Return [X, Y] of the center of cell containing provided text 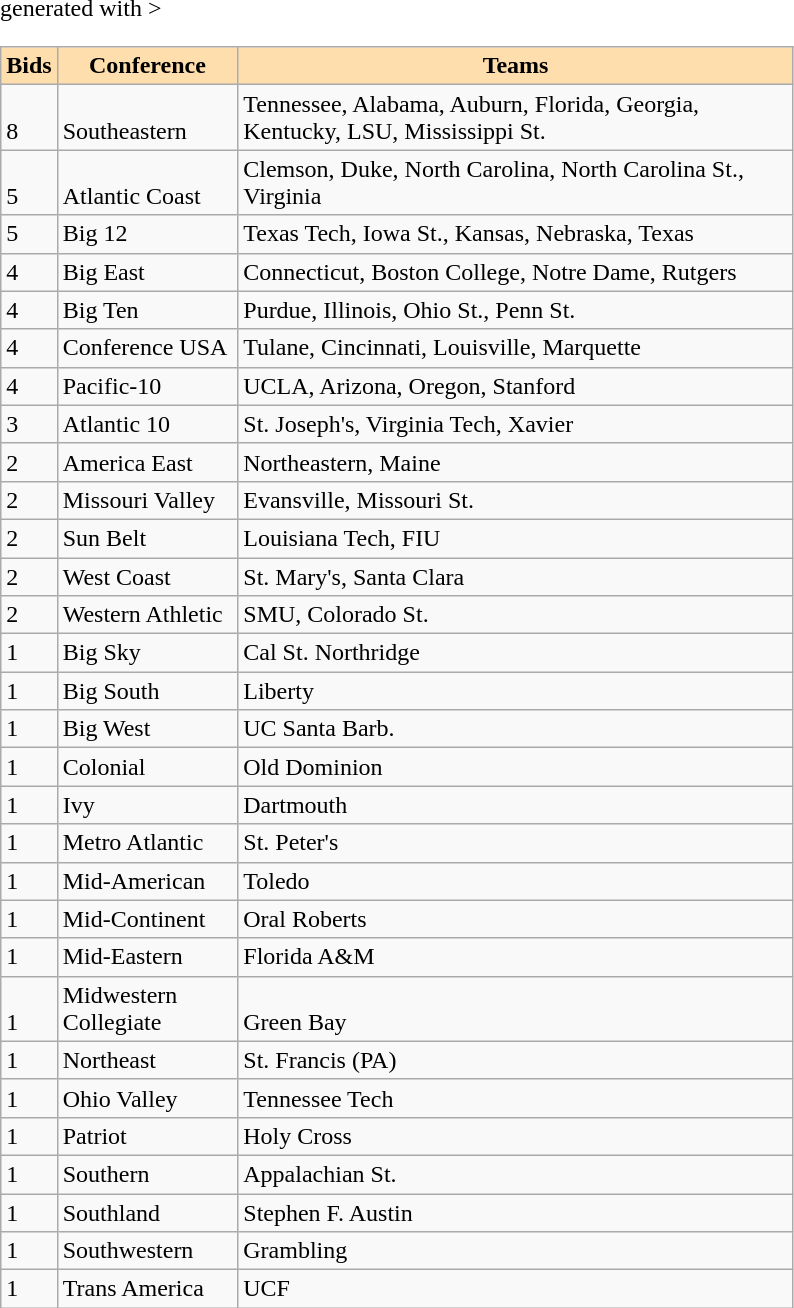
Florida A&M [516, 957]
Teams [516, 66]
Oral Roberts [516, 919]
Western Athletic [148, 615]
Mid-American [148, 881]
Mid-Continent [148, 919]
Old Dominion [516, 767]
Atlantic Coast [148, 182]
Ohio Valley [148, 1098]
Tennessee, Alabama, Auburn, Florida, Georgia, Kentucky, LSU, Mississippi St. [516, 118]
Mid-Eastern [148, 957]
St. Joseph's, Virginia Tech, Xavier [516, 424]
Appalachian St. [516, 1174]
Green Bay [516, 1008]
UCLA, Arizona, Oregon, Stanford [516, 386]
3 [29, 424]
SMU, Colorado St. [516, 615]
Dartmouth [516, 805]
Patriot [148, 1136]
Liberty [516, 691]
Pacific-10 [148, 386]
Tennessee Tech [516, 1098]
Tulane, Cincinnati, Louisville, Marquette [516, 348]
Connecticut, Boston College, Notre Dame, Rutgers [516, 272]
8 [29, 118]
Metro Atlantic [148, 843]
Big East [148, 272]
Big West [148, 729]
St. Mary's, Santa Clara [516, 577]
Cal St. Northridge [516, 653]
Northeast [148, 1060]
Evansville, Missouri St. [516, 500]
Toledo [516, 881]
Northeastern, Maine [516, 462]
UC Santa Barb. [516, 729]
Big 12 [148, 234]
Ivy [148, 805]
Missouri Valley [148, 500]
Clemson, Duke, North Carolina, North Carolina St., Virginia [516, 182]
Holy Cross [516, 1136]
UCF [516, 1289]
Big Sky [148, 653]
Sun Belt [148, 538]
Purdue, Illinois, Ohio St., Penn St. [516, 310]
Southwestern [148, 1251]
Stephen F. Austin [516, 1213]
Midwestern Collegiate [148, 1008]
West Coast [148, 577]
Colonial [148, 767]
Big Ten [148, 310]
America East [148, 462]
Grambling [516, 1251]
Trans America [148, 1289]
St. Peter's [516, 843]
Southern [148, 1174]
Conference [148, 66]
Louisiana Tech, FIU [516, 538]
Conference USA [148, 348]
Big South [148, 691]
Bids [29, 66]
Southland [148, 1213]
Atlantic 10 [148, 424]
St. Francis (PA) [516, 1060]
Texas Tech, Iowa St., Kansas, Nebraska, Texas [516, 234]
Southeastern [148, 118]
